Capture the cell that displays the provided text and extract its (X, Y) central coordinate. 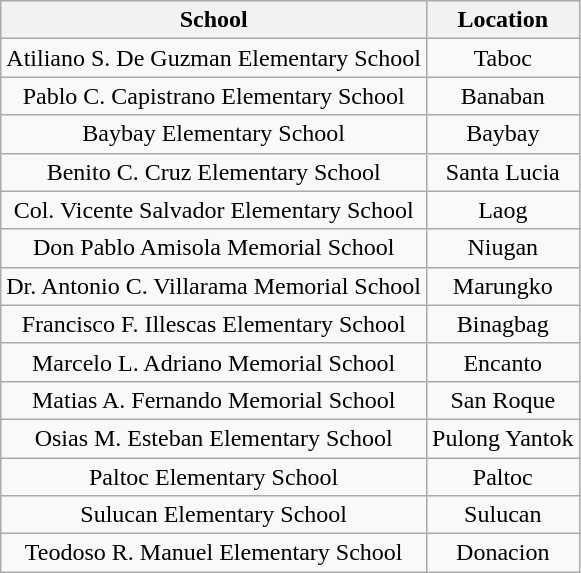
Pulong Yantok (503, 438)
Marcelo L. Adriano Memorial School (214, 362)
Location (503, 20)
Niugan (503, 248)
Pablo C. Capistrano Elementary School (214, 96)
Francisco F. Illescas Elementary School (214, 324)
Osias M. Esteban Elementary School (214, 438)
Marungko (503, 286)
Baybay Elementary School (214, 134)
Laog (503, 210)
Benito C. Cruz Elementary School (214, 172)
Paltoc Elementary School (214, 477)
School (214, 20)
Encanto (503, 362)
San Roque (503, 400)
Col. Vicente Salvador Elementary School (214, 210)
Donacion (503, 553)
Dr. Antonio C. Villarama Memorial School (214, 286)
Matias A. Fernando Memorial School (214, 400)
Banaban (503, 96)
Teodoso R. Manuel Elementary School (214, 553)
Baybay (503, 134)
Santa Lucia (503, 172)
Atiliano S. De Guzman Elementary School (214, 58)
Sulucan (503, 515)
Don Pablo Amisola Memorial School (214, 248)
Taboc (503, 58)
Binagbag (503, 324)
Sulucan Elementary School (214, 515)
Paltoc (503, 477)
